Find where the given text appears and provide that cell's center as (X, Y) coordinate. 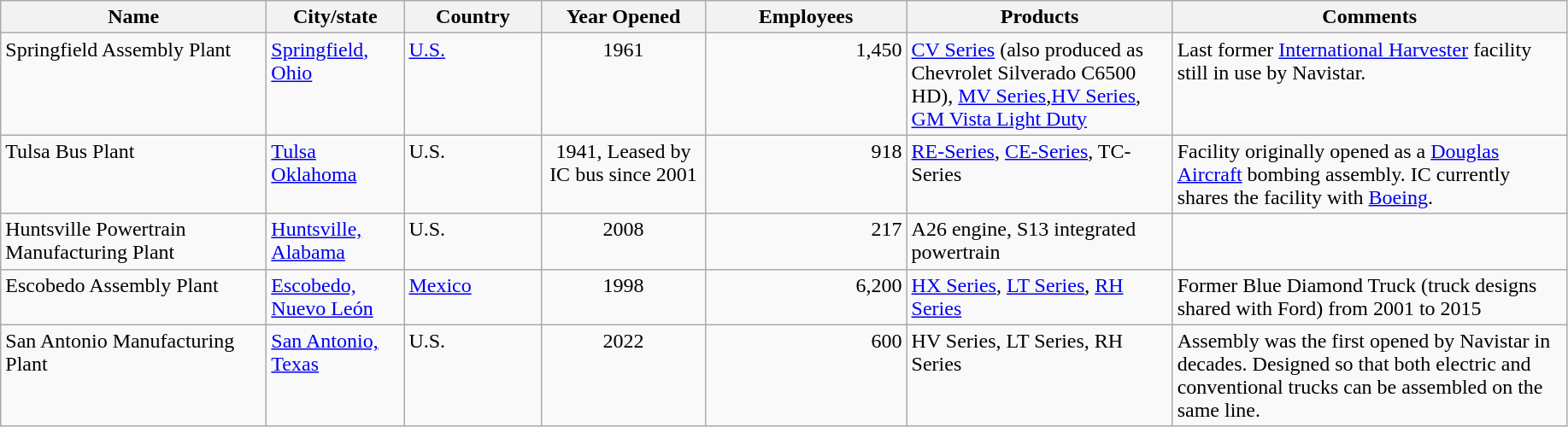
City/state (335, 17)
Tulsa Oklahoma (335, 174)
Products (1039, 17)
600 (806, 376)
918 (806, 174)
San Antonio, Texas (335, 376)
San Antonio Manufacturing Plant (133, 376)
1,450 (806, 84)
HX Series, LT Series, RH Series (1039, 297)
1998 (624, 297)
Former Blue Diamond Truck (truck designs shared with Ford) from 2001 to 2015 (1369, 297)
Escobedo, Nuevo León (335, 297)
Employees (806, 17)
6,200 (806, 297)
Comments (1369, 17)
Assembly was the first opened by Navistar in decades. Designed so that both electric and conventional trucks can be assembled on the same line. (1369, 376)
2008 (624, 241)
217 (806, 241)
Tulsa Bus Plant (133, 174)
Springfield Assembly Plant (133, 84)
HV Series, LT Series, RH Series (1039, 376)
Huntsville, Alabama (335, 241)
Country (473, 17)
Facility originally opened as a Douglas Aircraft bombing assembly. IC currently shares the facility with Boeing. (1369, 174)
Name (133, 17)
Last former International Harvester facility still in use by Navistar. (1369, 84)
CV Series (also produced as Chevrolet Silverado C6500 HD), MV Series,HV Series, GM Vista Light Duty (1039, 84)
1941, Leased by IC bus since 2001 (624, 174)
RE-Series, CE-Series, TC-Series (1039, 174)
Huntsville Powertrain Manufacturing Plant (133, 241)
2022 (624, 376)
Mexico (473, 297)
A26 engine, S13 integrated powertrain (1039, 241)
Year Opened (624, 17)
1961 (624, 84)
Springfield, Ohio (335, 84)
Escobedo Assembly Plant (133, 297)
